Determine the [X, Y] coordinate at the center of the cell enclosing the given text.  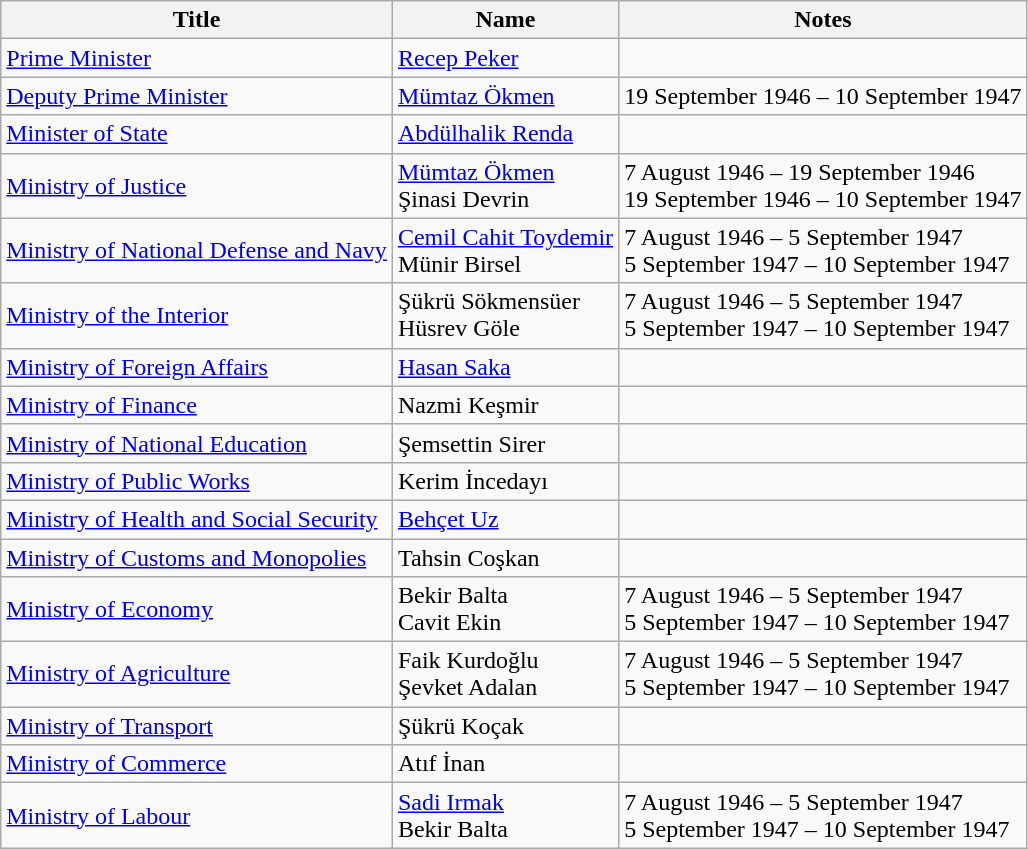
Tahsin Coşkan [505, 557]
Ministry of Public Works [197, 481]
Prime Minister [197, 58]
Minister of State [197, 134]
Hasan Saka [505, 367]
Cemil Cahit ToydemirMünir Birsel [505, 250]
Ministry of Labour [197, 816]
Ministry of Commerce [197, 764]
Deputy Prime Minister [197, 96]
Ministry of Foreign Affairs [197, 367]
Ministry of National Education [197, 443]
Kerim İncedayı [505, 481]
Şükrü Koçak [505, 726]
Name [505, 20]
Ministry of the Interior [197, 316]
Ministry of Economy [197, 610]
Ministry of Agriculture [197, 674]
Faik KurdoğluŞevket Adalan [505, 674]
Atıf İnan [505, 764]
Şemsettin Sirer [505, 443]
Ministry of Transport [197, 726]
Bekir BaltaCavit Ekin [505, 610]
Ministry of Health and Social Security [197, 519]
Notes [823, 20]
Mümtaz Ökmen [505, 96]
Sadi IrmakBekir Balta [505, 816]
Mümtaz ÖkmenŞinasi Devrin [505, 186]
Ministry of Finance [197, 405]
Ministry of National Defense and Navy [197, 250]
7 August 1946 – 19 September 194619 September 1946 – 10 September 1947 [823, 186]
Title [197, 20]
Abdülhalik Renda [505, 134]
Ministry of Customs and Monopolies [197, 557]
Behçet Uz [505, 519]
Nazmi Keşmir [505, 405]
Recep Peker [505, 58]
Ministry of Justice [197, 186]
19 September 1946 – 10 September 1947 [823, 96]
Şükrü SökmensüerHüsrev Göle [505, 316]
